Determine the (X, Y) coordinate at the center of the cell enclosing the given text.  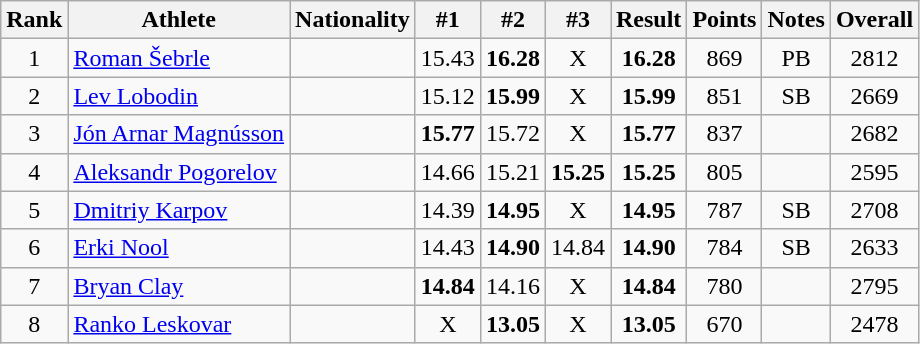
5 (34, 210)
PB (796, 58)
Lev Lobodin (179, 96)
14.43 (448, 248)
3 (34, 134)
15.72 (512, 134)
Overall (874, 20)
Jón Arnar Magnússon (179, 134)
851 (724, 96)
Dmitriy Karpov (179, 210)
7 (34, 286)
#1 (448, 20)
787 (724, 210)
837 (724, 134)
784 (724, 248)
14.66 (448, 172)
2669 (874, 96)
2682 (874, 134)
2478 (874, 324)
1 (34, 58)
#2 (512, 20)
6 (34, 248)
2595 (874, 172)
2812 (874, 58)
Points (724, 20)
Nationality (353, 20)
670 (724, 324)
14.16 (512, 286)
2 (34, 96)
2633 (874, 248)
4 (34, 172)
2708 (874, 210)
Rank (34, 20)
Bryan Clay (179, 286)
Aleksandr Pogorelov (179, 172)
#3 (578, 20)
15.12 (448, 96)
805 (724, 172)
15.21 (512, 172)
15.43 (448, 58)
780 (724, 286)
8 (34, 324)
Result (648, 20)
Ranko Leskovar (179, 324)
Athlete (179, 20)
Roman Šebrle (179, 58)
869 (724, 58)
2795 (874, 286)
14.39 (448, 210)
Erki Nool (179, 248)
Notes (796, 20)
